Provide the [x, y] coordinate of the cell's center where the given text is located.  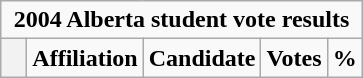
% [344, 58]
Candidate [202, 58]
Affiliation [85, 58]
Votes [294, 58]
2004 Alberta student vote results [182, 20]
